From the cell containing the given text, extract its center point as [X, Y] coordinate. 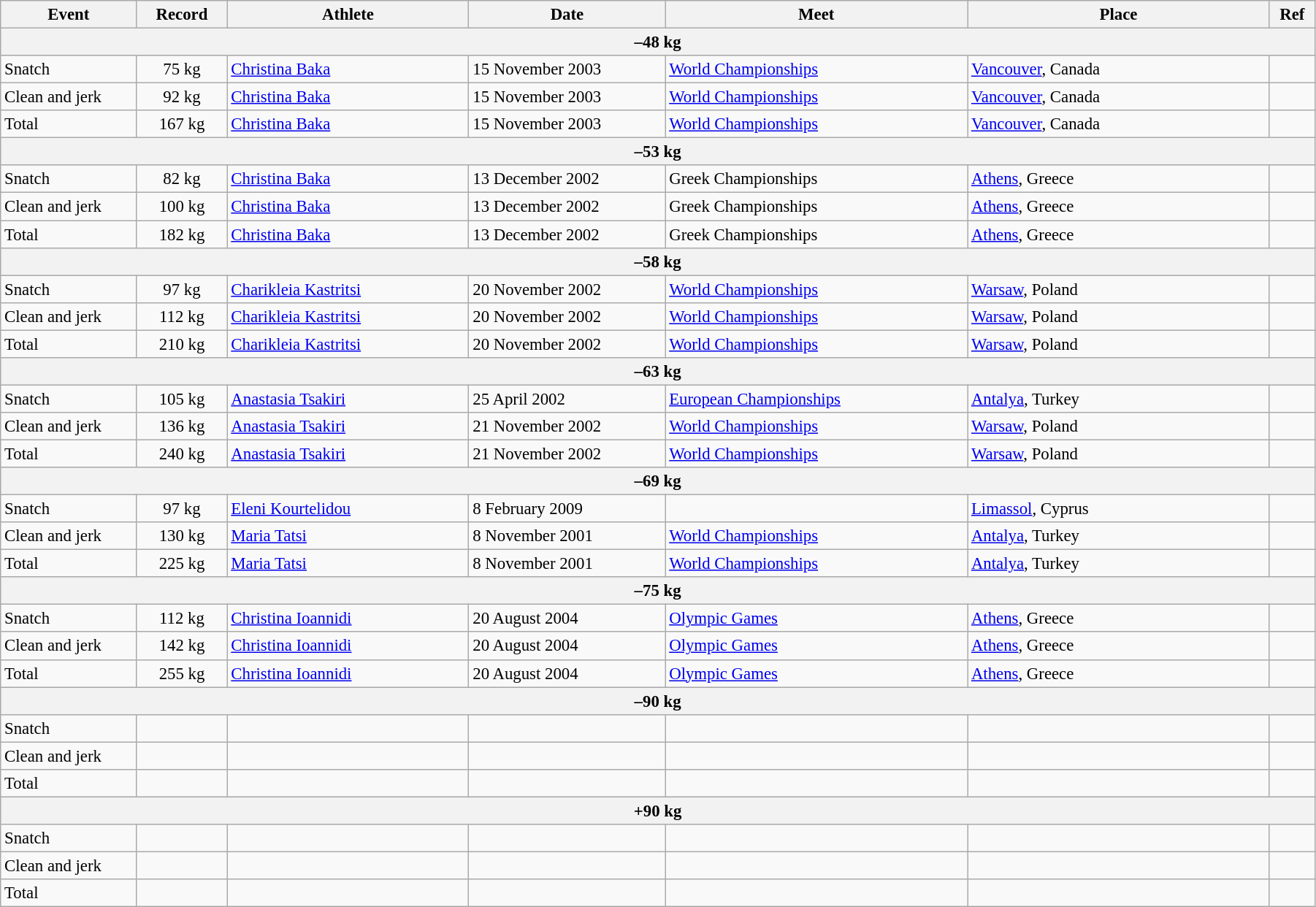
136 kg [182, 426]
8 February 2009 [567, 509]
75 kg [182, 69]
25 April 2002 [567, 399]
Limassol, Cyprus [1119, 509]
Date [567, 15]
+90 kg [658, 811]
–58 kg [658, 261]
142 kg [182, 646]
92 kg [182, 97]
100 kg [182, 207]
Athlete [348, 15]
–75 kg [658, 591]
–53 kg [658, 152]
Eleni Kourtelidou [348, 509]
–63 kg [658, 372]
240 kg [182, 453]
Place [1119, 15]
210 kg [182, 344]
105 kg [182, 399]
–90 kg [658, 701]
Record [182, 15]
Meet [816, 15]
225 kg [182, 564]
255 kg [182, 673]
82 kg [182, 179]
Ref [1292, 15]
–69 kg [658, 481]
Event [69, 15]
130 kg [182, 536]
182 kg [182, 234]
European Championships [816, 399]
–48 kg [658, 42]
167 kg [182, 124]
